Pinpoint the cell where the given text exists, returning its (X, Y) midpoint coordinate. 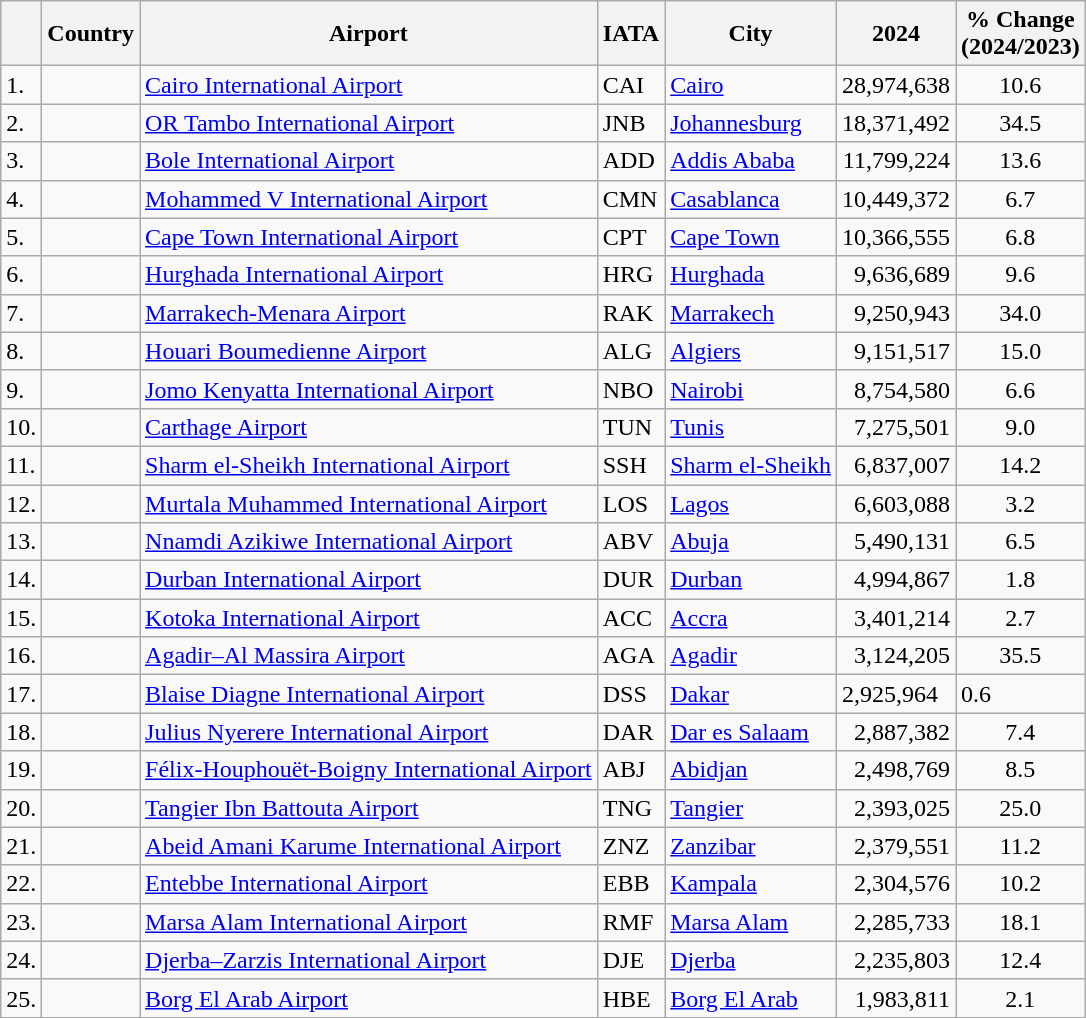
City (751, 34)
21. (22, 846)
2,304,576 (896, 884)
ZNZ (631, 846)
2.7 (1021, 618)
SSH (631, 465)
15.0 (1021, 351)
5,490,131 (896, 542)
DJE (631, 960)
4,994,867 (896, 580)
Airport (369, 34)
AGA (631, 656)
8. (22, 351)
DSS (631, 694)
13. (22, 542)
2,235,803 (896, 960)
Dakar (751, 694)
Durban International Airport (369, 580)
2,887,382 (896, 732)
11.2 (1021, 846)
11,799,224 (896, 161)
6.8 (1021, 237)
18. (22, 732)
IATA (631, 34)
TUN (631, 427)
Algiers (751, 351)
HRG (631, 275)
9,250,943 (896, 313)
Tangier (751, 808)
HBE (631, 998)
6.5 (1021, 542)
Dar es Salaam (751, 732)
20. (22, 808)
18,371,492 (896, 123)
12. (22, 503)
34.0 (1021, 313)
9,636,689 (896, 275)
0.6 (1021, 694)
2,379,551 (896, 846)
Marrakech (751, 313)
25.0 (1021, 808)
7. (22, 313)
9,151,517 (896, 351)
Cairo (751, 85)
10,449,372 (896, 199)
22. (22, 884)
Hurghada International Airport (369, 275)
Nnamdi Azikiwe International Airport (369, 542)
Sharm el-Sheikh International Airport (369, 465)
23. (22, 922)
Julius Nyerere International Airport (369, 732)
Marsa Alam International Airport (369, 922)
10. (22, 427)
Durban (751, 580)
14. (22, 580)
ADD (631, 161)
Abidjan (751, 770)
ABV (631, 542)
1. (22, 85)
1.8 (1021, 580)
7.4 (1021, 732)
Mohammed V International Airport (369, 199)
Addis Ababa (751, 161)
CMN (631, 199)
Abeid Amani Karume International Airport (369, 846)
15. (22, 618)
OR Tambo International Airport (369, 123)
EBB (631, 884)
Abuja (751, 542)
10.2 (1021, 884)
RMF (631, 922)
Borg El Arab Airport (369, 998)
4. (22, 199)
Accra (751, 618)
1,983,811 (896, 998)
9.0 (1021, 427)
6.6 (1021, 389)
24. (22, 960)
2,925,964 (896, 694)
13.6 (1021, 161)
Félix-Houphouët-Boigny International Airport (369, 770)
2. (22, 123)
34.5 (1021, 123)
Carthage Airport (369, 427)
Blaise Diagne International Airport (369, 694)
3,401,214 (896, 618)
NBO (631, 389)
Marsa Alam (751, 922)
CPT (631, 237)
Entebbe International Airport (369, 884)
Nairobi (751, 389)
6.7 (1021, 199)
3,124,205 (896, 656)
Sharm el-Sheikh (751, 465)
7,275,501 (896, 427)
14.2 (1021, 465)
8.5 (1021, 770)
% Change (2024/2023) (1021, 34)
RAK (631, 313)
Casablanca (751, 199)
Djerba (751, 960)
17. (22, 694)
Jomo Kenyatta International Airport (369, 389)
CAI (631, 85)
2.1 (1021, 998)
TNG (631, 808)
Zanzibar (751, 846)
ALG (631, 351)
Bole International Airport (369, 161)
Hurghada (751, 275)
Agadir (751, 656)
Agadir–Al Massira Airport (369, 656)
6. (22, 275)
ACC (631, 618)
Cairo International Airport (369, 85)
Tangier Ibn Battouta Airport (369, 808)
18.1 (1021, 922)
10,366,555 (896, 237)
Tunis (751, 427)
DUR (631, 580)
Marrakech-Menara Airport (369, 313)
5. (22, 237)
2,498,769 (896, 770)
DAR (631, 732)
6,603,088 (896, 503)
11. (22, 465)
Murtala Muhammed International Airport (369, 503)
28,974,638 (896, 85)
Lagos (751, 503)
2,285,733 (896, 922)
LOS (631, 503)
19. (22, 770)
Cape Town International Airport (369, 237)
35.5 (1021, 656)
25. (22, 998)
Johannesburg (751, 123)
16. (22, 656)
Kotoka International Airport (369, 618)
Djerba–Zarzis International Airport (369, 960)
Houari Boumedienne Airport (369, 351)
12.4 (1021, 960)
2024 (896, 34)
Kampala (751, 884)
9.6 (1021, 275)
9. (22, 389)
6,837,007 (896, 465)
2,393,025 (896, 808)
10.6 (1021, 85)
Borg El Arab (751, 998)
3. (22, 161)
3.2 (1021, 503)
Cape Town (751, 237)
8,754,580 (896, 389)
JNB (631, 123)
Country (91, 34)
ABJ (631, 770)
